Find where the given text appears and provide that cell's center as (x, y) coordinate. 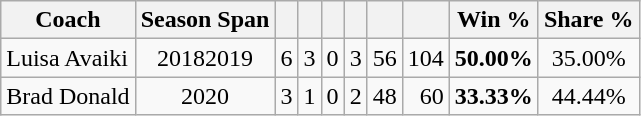
Season Span (205, 20)
60 (426, 96)
Coach (68, 20)
56 (384, 58)
35.00% (588, 58)
2020 (205, 96)
Share % (588, 20)
1 (310, 96)
Win % (494, 20)
20182019 (205, 58)
Brad Donald (68, 96)
Luisa Avaiki (68, 58)
2 (356, 96)
6 (286, 58)
104 (426, 58)
48 (384, 96)
33.33% (494, 96)
44.44% (588, 96)
50.00% (494, 58)
